Capture the cell that displays the provided text and extract its (x, y) central coordinate. 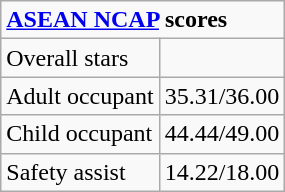
Child occupant (80, 134)
ASEAN NCAP scores (143, 20)
Adult occupant (80, 96)
Safety assist (80, 172)
Overall stars (80, 58)
44.44/49.00 (222, 134)
35.31/36.00 (222, 96)
14.22/18.00 (222, 172)
